Return the (X, Y) coordinate for the center point of the cell that contains the specified text.  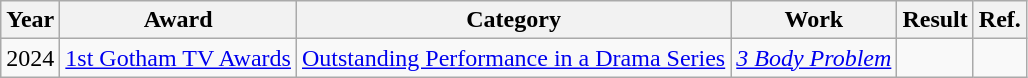
2024 (30, 58)
Category (513, 20)
Year (30, 20)
Outstanding Performance in a Drama Series (513, 58)
1st Gotham TV Awards (178, 58)
Result (935, 20)
Award (178, 20)
Work (814, 20)
3 Body Problem (814, 58)
Ref. (1000, 20)
